Find where the given text appears and provide that cell's center as (x, y) coordinate. 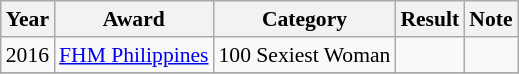
FHM Philippines (134, 55)
2016 (28, 55)
Category (305, 19)
100 Sexiest Woman (305, 55)
Result (430, 19)
Award (134, 19)
Note (490, 19)
Year (28, 19)
